Identify which cell holds the provided text, then report its [X, Y] central coordinate. 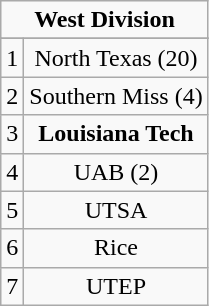
West Division [104, 20]
Rice [116, 248]
7 [12, 286]
North Texas (20) [116, 58]
3 [12, 134]
4 [12, 172]
5 [12, 210]
UTSA [116, 210]
1 [12, 58]
Louisiana Tech [116, 134]
UAB (2) [116, 172]
2 [12, 96]
Southern Miss (4) [116, 96]
6 [12, 248]
UTEP [116, 286]
